Return (x, y) of the center of cell containing provided text 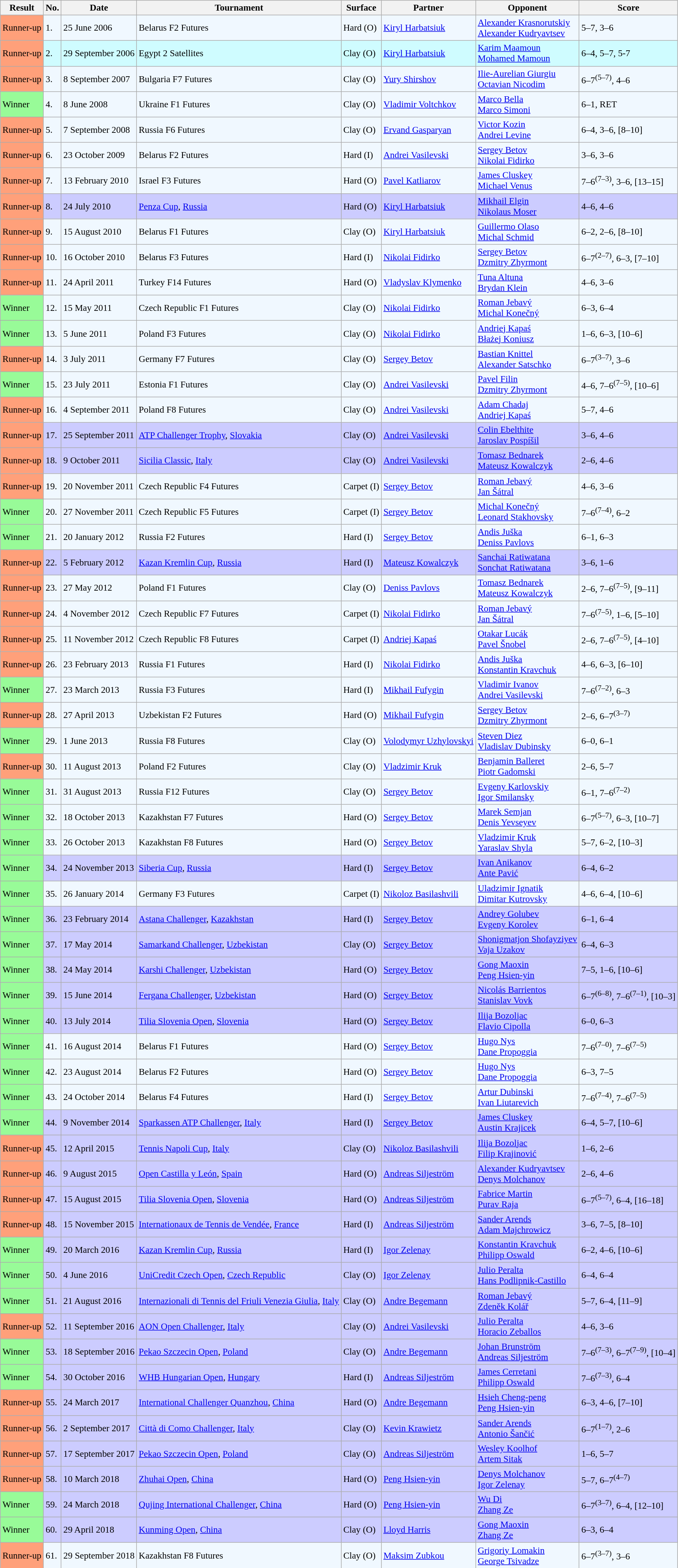
1–6, 6–3, [10–6] (628, 333)
6–4, 5–7, 5-7 (628, 53)
59. (53, 1504)
Internationaux de Tennis de Vendée, France (239, 1225)
35. (53, 894)
50. (53, 1275)
Siberia Cup, Russia (239, 868)
Denys Molchanov Igor Zelenay (527, 1479)
Vladyslav Klymenko (429, 282)
13. (53, 333)
15 May 2011 (99, 308)
8 September 2007 (99, 79)
7–6(7–4), 7–6(7–5) (628, 1097)
23 August 2014 (99, 1071)
Wesley Koolhof Artem Sitak (527, 1453)
11. (53, 282)
18 September 2016 (99, 1352)
Bulgaria F7 Futures (239, 79)
7–6(7–2), 6–3 (628, 689)
Ilija Bozoljac Filip Krajinović (527, 1148)
5–7, 6–7(4–7) (628, 1479)
Score (628, 7)
40. (53, 1021)
Gong Maoxin Peng Hsien-yin (527, 970)
10. (53, 257)
23 October 2009 (99, 155)
Germany F3 Futures (239, 894)
Sanchai Ratiwatana Sonchat Ratiwatana (527, 562)
28. (53, 715)
6–0, 6–3 (628, 1021)
Sander Arends Adam Majchrowicz (527, 1225)
Alexander Kudryavtsev Denys Molchanov (527, 1173)
6–4, 5–7, [10–6] (628, 1122)
Sergey Betov Nikolai Fidirko (527, 155)
56. (53, 1428)
24 March 2018 (99, 1504)
Shonigmatjon Shofayziyev Vaja Uzakov (527, 944)
13 February 2010 (99, 181)
Artur Dubinski Ivan Liutarevich (527, 1097)
James Cerretani Philipp Oswald (527, 1377)
19. (53, 486)
7–6(7–0), 7–6(7–5) (628, 1046)
25 June 2006 (99, 28)
9 November 2014 (99, 1122)
55. (53, 1402)
60. (53, 1529)
5–7, 6–4, [11–9] (628, 1301)
6–4, 6–4 (628, 1275)
53. (53, 1352)
Penza Cup, Russia (239, 206)
15 November 2015 (99, 1225)
6–7(3–7), 6–4, [12–10] (628, 1504)
Colin Ebelthite Jaroslav Pospíšil (527, 435)
4 November 2012 (99, 613)
Mikhail Elgin Nikolaus Moser (527, 206)
47. (53, 1199)
26 October 2013 (99, 843)
6–3, 4–6, [7–10] (628, 1402)
Città di Como Challenger, Italy (239, 1428)
Yury Shirshov (429, 79)
Andriej Kapaś Błażej Koniusz (527, 333)
Poland F8 Futures (239, 409)
23 March 2013 (99, 689)
38. (53, 970)
6–1, RET (628, 104)
12 April 2015 (99, 1148)
4 September 2011 (99, 409)
8. (53, 206)
15 August 2015 (99, 1199)
5–7, 3–6 (628, 28)
Kevin Krawietz (429, 1428)
2 September 2017 (99, 1428)
23 February 2014 (99, 919)
Vladzimir Kruk (429, 766)
52. (53, 1326)
49. (53, 1250)
26. (53, 664)
Guillermo Olaso Michal Schmid (527, 231)
46. (53, 1173)
Pavel Katliarov (429, 181)
57. (53, 1453)
5. (53, 130)
8 June 2008 (99, 104)
Poland F2 Futures (239, 766)
2. (53, 53)
4. (53, 104)
3–6, 1–6 (628, 562)
Maksim Zubkou (429, 1555)
31. (53, 791)
20 January 2012 (99, 537)
Tournament (239, 7)
17 May 2014 (99, 944)
25. (53, 639)
26 January 2014 (99, 894)
11 November 2012 (99, 639)
27 November 2011 (99, 512)
Uzbekistan F2 Futures (239, 715)
Ukraine F1 Futures (239, 104)
Konstantin Kravchuk Philipp Oswald (527, 1250)
6–7(2–7), 6–3, [7–10] (628, 257)
29 September 2018 (99, 1555)
6–1, 6–4 (628, 919)
4 June 2016 (99, 1275)
27 May 2012 (99, 588)
Czech Republic F7 Futures (239, 613)
6–2, 4–6, [10–6] (628, 1250)
44. (53, 1122)
6–7(5–7), 6–4, [16–18] (628, 1199)
Mateusz Kowalczyk (429, 562)
16 October 2010 (99, 257)
Surface (361, 7)
17. (53, 435)
1. (53, 28)
Otakar Lucák Pavel Šnobel (527, 639)
24 October 2014 (99, 1097)
Poland F1 Futures (239, 588)
Michal Konečný Leonard Stakhovsky (527, 512)
Lloyd Harris (429, 1529)
Russia F3 Futures (239, 689)
24 March 2017 (99, 1402)
16. (53, 409)
Evgeny Karlovskiy Igor Smilansky (527, 791)
Fergana Challenger, Uzbekistan (239, 995)
7–6(7–4), 6–2 (628, 512)
Czech Republic F5 Futures (239, 512)
27 April 2013 (99, 715)
10 March 2018 (99, 1479)
7–6(7–3), 6–4 (628, 1377)
23 February 2013 (99, 664)
Internazionali di Tennis del Friuli Venezia Giulia, Italy (239, 1301)
39. (53, 995)
6–2, 2–6, [8–10] (628, 231)
UniCredit Czech Open, Czech Republic (239, 1275)
4–6, 6–3, [6–10] (628, 664)
54. (53, 1377)
Sparkassen ATP Challenger, Italy (239, 1122)
Marek Semjan Denis Yevseyev (527, 817)
7–6(7–3), 6–7(7–9), [10–4] (628, 1352)
Qujing International Challenger, China (239, 1504)
Kazakhstan F7 Futures (239, 817)
29 September 2006 (99, 53)
Steven Diez Vladislav Dubinsky (527, 740)
5 February 2012 (99, 562)
18 October 2013 (99, 817)
15 June 2014 (99, 995)
51. (53, 1301)
AON Open Challenger, Italy (239, 1326)
Vladimir Ivanov Andrei Vasilevski (527, 689)
Marco Bella Marco Simoni (527, 104)
Alexander Krasnorutskiy Alexander Kudryavtsev (527, 28)
Ivan Anikanov Ante Pavić (527, 868)
37. (53, 944)
7–6(7–3), 3–6, [13–15] (628, 181)
Ilie-Aurelian Giurgiu Octavian Nicodim (527, 79)
Vladimir Voltchkov (429, 104)
1–6, 2–6 (628, 1148)
6–4, 6–3 (628, 944)
Julio Peralta Horacio Zeballos (527, 1326)
1 June 2013 (99, 740)
6–1, 7–6(7–2) (628, 791)
29. (53, 740)
20 November 2011 (99, 486)
Open Castilla y León, Spain (239, 1173)
Grigoriy Lomakin George Tsivadze (527, 1555)
Volodymyr Uzhylovskyi (429, 740)
6–4, 6–2 (628, 868)
20. (53, 512)
1–6, 5–7 (628, 1453)
5–7, 6–2, [10–3] (628, 843)
Ervand Gasparyan (429, 130)
24. (53, 613)
James Cluskey Michael Venus (527, 181)
Pavel Filin Dzmitry Zhyrmont (527, 384)
4–6, 6–4, [10–6] (628, 894)
4–6, 7–6(7–5), [10–6] (628, 384)
Russia F2 Futures (239, 537)
Karshi Challenger, Uzbekistan (239, 970)
32. (53, 817)
4–6, 4–6 (628, 206)
22. (53, 562)
Kunming Open, China (239, 1529)
Russia F8 Futures (239, 740)
Andriej Kapaś (429, 639)
Fabrice Martin Purav Raja (527, 1199)
24 July 2010 (99, 206)
Andis Juška Deniss Pavlovs (527, 537)
5–7, 4–6 (628, 409)
Czech Republic F4 Futures (239, 486)
Samarkand Challenger, Uzbekistan (239, 944)
24 April 2011 (99, 282)
6–4, 3–6, [8–10] (628, 130)
45. (53, 1148)
Gong Maoxin Zhang Ze (527, 1529)
7. (53, 181)
3–6, 7–5, [8–10] (628, 1225)
Benjamin Balleret Piotr Gadomski (527, 766)
23 July 2011 (99, 384)
3 July 2011 (99, 358)
29 April 2018 (99, 1529)
Poland F3 Futures (239, 333)
Adam Chadaj Andriej Kapaś (527, 409)
3–6, 3–6 (628, 155)
2–6, 5–7 (628, 766)
Deniss Pavlovs (429, 588)
21. (53, 537)
23. (53, 588)
6–7(5–7), 6–3, [10–7] (628, 817)
7–6(7–5), 1–6, [5–10] (628, 613)
6. (53, 155)
Tennis Napoli Cup, Italy (239, 1148)
Sicilia Classic, Italy (239, 461)
Date (99, 7)
12. (53, 308)
2–6, 7–6(7–5), [4–10] (628, 639)
41. (53, 1046)
2–6, 6–7(3–7) (628, 715)
7 September 2008 (99, 130)
15. (53, 384)
11 August 2013 (99, 766)
Wu Di Zhang Ze (527, 1504)
25 September 2011 (99, 435)
9. (53, 231)
Andrey Golubev Evgeny Korolev (527, 919)
No. (53, 7)
Israel F3 Futures (239, 181)
33. (53, 843)
24 May 2014 (99, 970)
Uladzimir Ignatik Dimitar Kutrovsky (527, 894)
30 October 2016 (99, 1377)
Estonia F1 Futures (239, 384)
6–7(1–7), 2–6 (628, 1428)
Result (22, 7)
WHB Hungarian Open, Hungary (239, 1377)
Roman Jebavý Michal Konečný (527, 308)
14. (53, 358)
Bastian Knittel Alexander Satschko (527, 358)
Andis Juška Konstantin Kravchuk (527, 664)
3. (53, 79)
21 August 2016 (99, 1301)
6–3, 7–5 (628, 1071)
17 September 2017 (99, 1453)
Russia F1 Futures (239, 664)
Opponent (527, 7)
61. (53, 1555)
3–6, 4–6 (628, 435)
42. (53, 1071)
9 October 2011 (99, 461)
30. (53, 766)
20 March 2016 (99, 1250)
11 September 2016 (99, 1326)
18. (53, 461)
Ilija Bozoljac Flavio Cipolla (527, 1021)
Turkey F14 Futures (239, 282)
36. (53, 919)
Czech Republic F8 Futures (239, 639)
Victor Kozin Andrei Levine (527, 130)
Vladzimir Kruk Yaraslav Shyla (527, 843)
15 August 2010 (99, 231)
Sander Arends Antonio Šančić (527, 1428)
Belarus F3 Futures (239, 257)
48. (53, 1225)
Astana Challenger, Kazakhstan (239, 919)
International Challenger Quanzhou, China (239, 1402)
9 August 2015 (99, 1173)
Egypt 2 Satellites (239, 53)
Zhuhai Open, China (239, 1479)
13 July 2014 (99, 1021)
Johan Brunström Andreas Siljeström (527, 1352)
24 November 2013 (99, 868)
16 August 2014 (99, 1046)
Nicolás Barrientos Stanislav Vovk (527, 995)
7–5, 1–6, [10–6] (628, 970)
Hsieh Cheng-peng Peng Hsien-yin (527, 1402)
43. (53, 1097)
James Cluskey Austin Krajicek (527, 1122)
27. (53, 689)
Belarus F4 Futures (239, 1097)
6–0, 6–1 (628, 740)
2–6, 7–6(7–5), [9–11] (628, 588)
58. (53, 1479)
Germany F7 Futures (239, 358)
6–7(6–8), 7–6(7–1), [10–3] (628, 995)
Tuna Altuna Brydan Klein (527, 282)
Russia F12 Futures (239, 791)
Russia F6 Futures (239, 130)
ATP Challenger Trophy, Slovakia (239, 435)
34. (53, 868)
Julio Peralta Hans Podlipnik-Castillo (527, 1275)
Roman Jebavý Zdeněk Kolář (527, 1301)
31 August 2013 (99, 791)
5 June 2011 (99, 333)
Partner (429, 7)
Czech Republic F1 Futures (239, 308)
6–1, 6–3 (628, 537)
6–7(5–7), 4–6 (628, 79)
Karim Maamoun Mohamed Mamoun (527, 53)
